For the text-containing cell, return its midpoint in (X, Y) coordinate format. 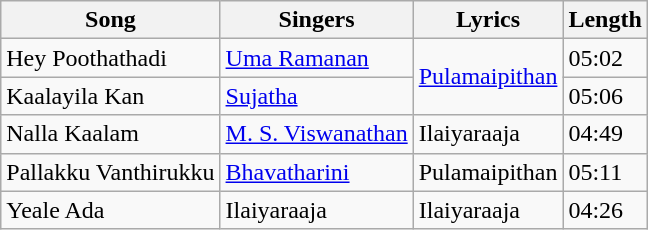
Singers (316, 20)
Song (110, 20)
M. S. Viswanathan (316, 134)
04:49 (605, 134)
05:02 (605, 58)
Kaalayila Kan (110, 96)
Yeale Ada (110, 210)
Pallakku Vanthirukku (110, 172)
05:06 (605, 96)
04:26 (605, 210)
Length (605, 20)
Uma Ramanan (316, 58)
Hey Poothathadi (110, 58)
Sujatha (316, 96)
Bhavatharini (316, 172)
Lyrics (488, 20)
Nalla Kaalam (110, 134)
05:11 (605, 172)
